Find where the given text appears and provide that cell's center as (x, y) coordinate. 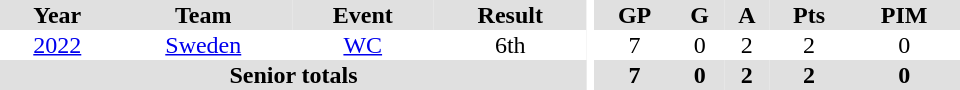
WC (363, 45)
2022 (58, 45)
Sweden (204, 45)
G (700, 15)
PIM (904, 15)
Result (511, 15)
Pts (810, 15)
GP (635, 15)
A (747, 15)
6th (511, 45)
Year (58, 15)
Team (204, 15)
Senior totals (294, 75)
Event (363, 15)
